Capture the cell that displays the provided text and extract its (X, Y) central coordinate. 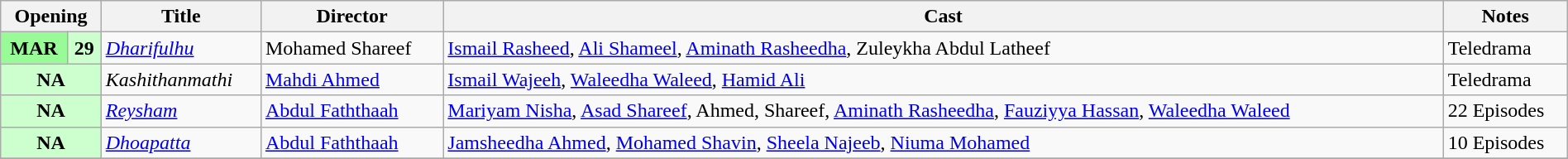
Jamsheedha Ahmed, Mohamed Shavin, Sheela Najeeb, Niuma Mohamed (943, 142)
29 (84, 48)
Ismail Wajeeh, Waleedha Waleed, Hamid Ali (943, 79)
Opening (51, 17)
Director (351, 17)
Reysham (180, 111)
Kashithanmathi (180, 79)
Mahdi Ahmed (351, 79)
22 Episodes (1505, 111)
Notes (1505, 17)
Cast (943, 17)
MAR (34, 48)
10 Episodes (1505, 142)
Mohamed Shareef (351, 48)
Dharifulhu (180, 48)
Title (180, 17)
Mariyam Nisha, Asad Shareef, Ahmed, Shareef, Aminath Rasheedha, Fauziyya Hassan, Waleedha Waleed (943, 111)
Ismail Rasheed, Ali Shameel, Aminath Rasheedha, Zuleykha Abdul Latheef (943, 48)
Dhoapatta (180, 142)
